Search for the cell housing the specified text and yield its [X, Y] center coordinate. 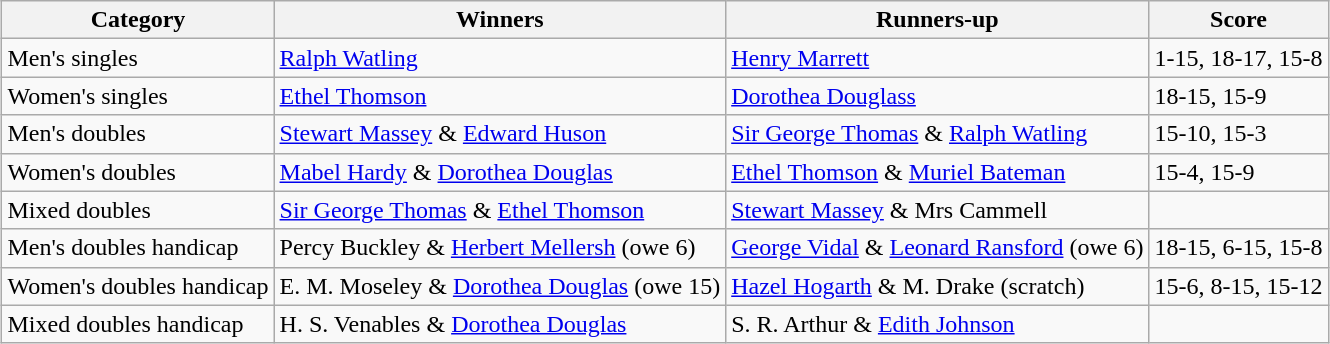
Men's doubles handicap [138, 248]
Winners [500, 20]
Ethel Thomson & Muriel Bateman [938, 172]
1-15, 18-17, 15-8 [1238, 58]
H. S. Venables & Dorothea Douglas [500, 324]
Women's doubles [138, 172]
Mixed doubles [138, 210]
Stewart Massey & Mrs Cammell [938, 210]
Sir George Thomas & Ralph Watling [938, 134]
Category [138, 20]
E. M. Moseley & Dorothea Douglas (owe 15) [500, 286]
Stewart Massey & Edward Huson [500, 134]
Ethel Thomson [500, 96]
Dorothea Douglass [938, 96]
Men's doubles [138, 134]
15-10, 15-3 [1238, 134]
Percy Buckley & Herbert Mellersh (owe 6) [500, 248]
18-15, 6-15, 15-8 [1238, 248]
18-15, 15-9 [1238, 96]
Men's singles [138, 58]
Women's doubles handicap [138, 286]
George Vidal & Leonard Ransford (owe 6) [938, 248]
Runners-up [938, 20]
Women's singles [138, 96]
Score [1238, 20]
Sir George Thomas & Ethel Thomson [500, 210]
Mixed doubles handicap [138, 324]
S. R. Arthur & Edith Johnson [938, 324]
Ralph Watling [500, 58]
Mabel Hardy & Dorothea Douglas [500, 172]
15-4, 15-9 [1238, 172]
15-6, 8-15, 15-12 [1238, 286]
Hazel Hogarth & M. Drake (scratch) [938, 286]
Henry Marrett [938, 58]
